Scan for the cell matching the given text and deliver its [X, Y] coordinate at center. 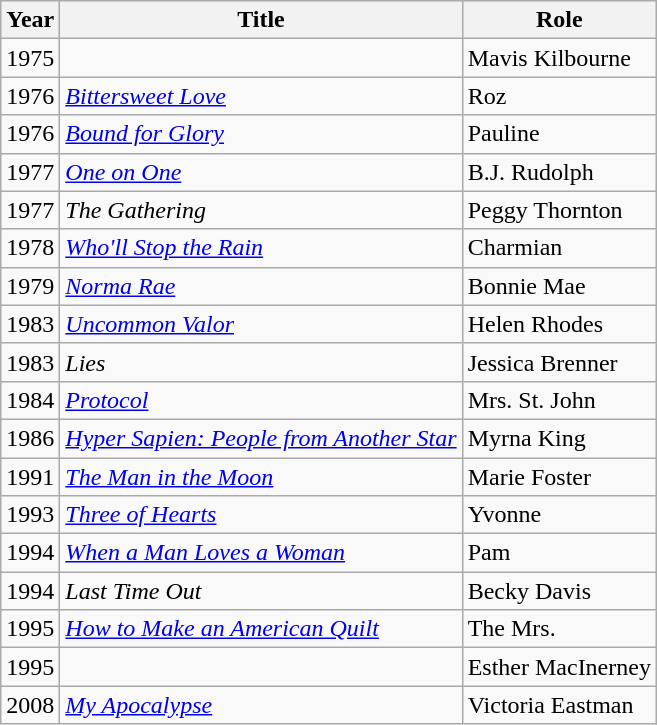
Bittersweet Love [261, 96]
Three of Hearts [261, 515]
Marie Foster [559, 477]
Myrna King [559, 438]
Peggy Thornton [559, 210]
Hyper Sapien: People from Another Star [261, 438]
B.J. Rudolph [559, 172]
One on One [261, 172]
Victoria Eastman [559, 705]
Uncommon Valor [261, 324]
1993 [30, 515]
1979 [30, 286]
Protocol [261, 400]
1984 [30, 400]
Helen Rhodes [559, 324]
Jessica Brenner [559, 362]
When a Man Loves a Woman [261, 553]
Charmian [559, 248]
Role [559, 20]
Bound for Glory [261, 134]
The Mrs. [559, 629]
My Apocalypse [261, 705]
Esther MacInerney [559, 667]
1978 [30, 248]
Pam [559, 553]
Who'll Stop the Rain [261, 248]
Yvonne [559, 515]
1975 [30, 58]
The Gathering [261, 210]
Norma Rae [261, 286]
Pauline [559, 134]
How to Make an American Quilt [261, 629]
Last Time Out [261, 591]
Year [30, 20]
1991 [30, 477]
The Man in the Moon [261, 477]
Mrs. St. John [559, 400]
Roz [559, 96]
Bonnie Mae [559, 286]
Mavis Kilbourne [559, 58]
2008 [30, 705]
1986 [30, 438]
Becky Davis [559, 591]
Title [261, 20]
Lies [261, 362]
